Determine the [X, Y] coordinate at the center of the cell enclosing the given text.  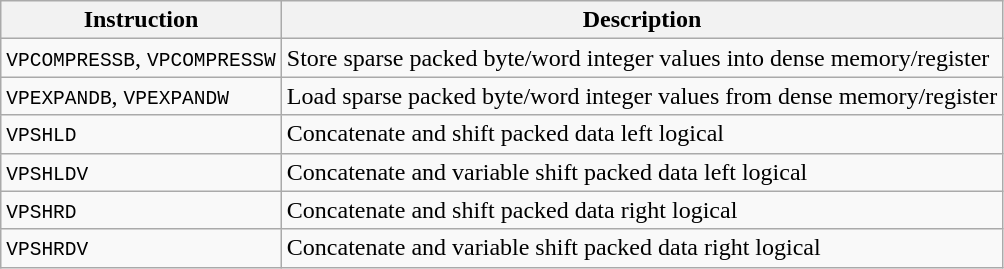
VPSHRD [142, 210]
VPSHLD [142, 134]
Concatenate and variable shift packed data left logical [642, 172]
Load sparse packed byte/word integer values from dense memory/register [642, 96]
Instruction [142, 20]
Store sparse packed byte/word integer values into dense memory/register [642, 58]
Concatenate and variable shift packed data right logical [642, 248]
Concatenate and shift packed data left logical [642, 134]
VPSHRDV [142, 248]
VPSHLDV [142, 172]
Description [642, 20]
VPEXPANDB, VPEXPANDW [142, 96]
Concatenate and shift packed data right logical [642, 210]
VPCOMPRESSB, VPCOMPRESSW [142, 58]
